Pinpoint the cell where the given text exists, returning its (x, y) midpoint coordinate. 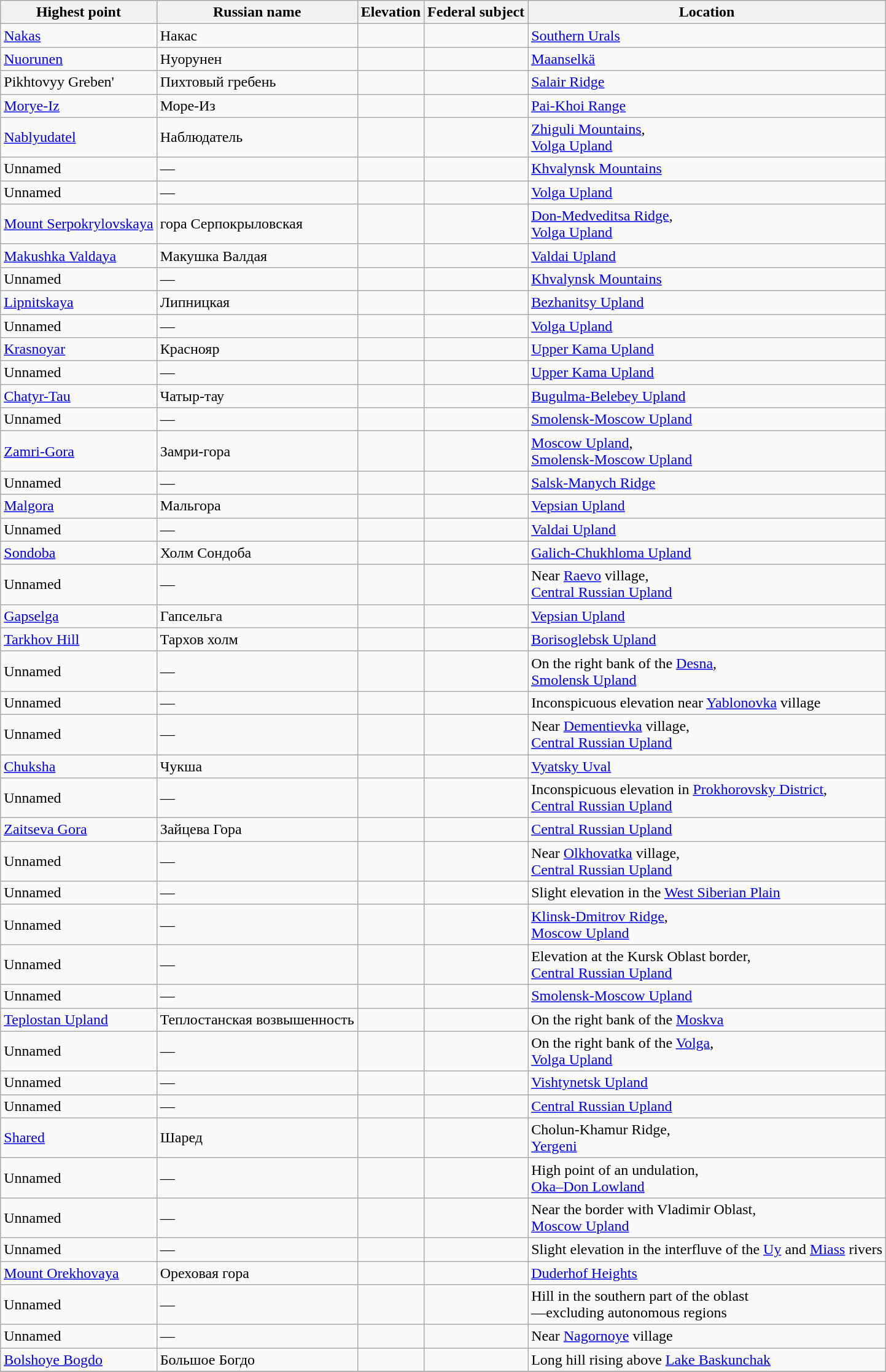
Chuksha (79, 766)
Море-Из (257, 106)
Чатыр-тау (257, 396)
Hill in the southern part of the oblast—excluding autonomous regions (707, 1304)
Макушка Валдая (257, 255)
Near Dementievka village,Central Russian Upland (707, 735)
Inconspicuous elevation in Prokhorovsky District,Central Russian Upland (707, 798)
On the right bank of the Volga,Volga Upland (707, 1051)
Gapselga (79, 616)
Near Olkhovatka village,Central Russian Upland (707, 861)
Накас (257, 36)
Теплостанская возвышенность (257, 1019)
Near Raevo village,Central Russian Upland (707, 585)
Malgora (79, 506)
Sondoba (79, 553)
Cholun-Khamur Ridge,Yergeni (707, 1137)
Большое Богдо (257, 1360)
Don-Medveditsa Ridge,Volga Upland (707, 224)
Vyatsky Uval (707, 766)
Elevation at the Kursk Oblast border,Central Russian Upland (707, 964)
Наблюдатель (257, 138)
Moscow Upland,Smolensk-Moscow Upland (707, 451)
Bezhanitsy Upland (707, 302)
High point of an undulation, Oka–Don Lowland (707, 1178)
Zhiguli Mountains,Volga Upland (707, 138)
Tarkhov Hill (79, 639)
Russian name (257, 12)
Pai-Khoi Range (707, 106)
Замри-гора (257, 451)
Lipnitskaya (79, 302)
Пихтовый гребень (257, 82)
Shared (79, 1137)
Salsk-Manych Ridge (707, 483)
Maanselkä (707, 59)
Краснояр (257, 349)
Шаред (257, 1137)
Near Nagornoye village (707, 1336)
Highest point (79, 12)
Zamri-Gora (79, 451)
Klinsk-Dmitrov Ridge,Moscow Upland (707, 925)
Липницкая (257, 302)
Mount Orekhovaya (79, 1273)
Тархов холм (257, 639)
Чукша (257, 766)
Мальгора (257, 506)
Nuorunen (79, 59)
On the right bank of the Moskva (707, 1019)
Slight elevation in the interfluve of the Uy and Miass rivers (707, 1249)
Nablyudatel (79, 138)
Chatyr-Tau (79, 396)
Galich-Chukhloma Upland (707, 553)
Krasnoyar (79, 349)
Нуорунен (257, 59)
Teplostan Upland (79, 1019)
Inconspicuous elevation near Yablonovka village (707, 703)
Гапсельга (257, 616)
Зайцева Гора (257, 830)
Salair Ridge (707, 82)
On the right bank of the Desna,Smolensk Upland (707, 671)
Pikhtovyy Greben' (79, 82)
Mount Serpokrylovskaya (79, 224)
Federal subject (476, 12)
Bolshoye Bogdo (79, 1360)
Near the border with Vladimir Oblast, Moscow Upland (707, 1217)
Холм Сондоба (257, 553)
Nakas (79, 36)
Long hill rising above Lake Baskunchak (707, 1360)
Slight elevation in the West Siberian Plain (707, 893)
Southern Urals (707, 36)
Bugulma-Belebey Upland (707, 396)
Morye-Iz (79, 106)
Zaitseva Gora (79, 830)
Borisoglebsk Upland (707, 639)
гора Серпокрыловская (257, 224)
Ореховая гора (257, 1273)
Duderhof Heights (707, 1273)
Makushka Valdaya (79, 255)
Vishtynetsk Upland (707, 1083)
Elevation (391, 12)
Location (707, 12)
